Detect which cell encompasses the target text, then output its (X, Y) center coordinate. 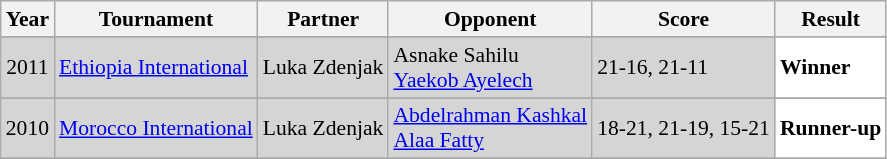
Asnake Sahilu Yaekob Ayelech (490, 68)
Score (684, 19)
Runner-up (830, 128)
Result (830, 19)
18-21, 21-19, 15-21 (684, 128)
Partner (324, 19)
Ethiopia International (156, 68)
Opponent (490, 19)
21-16, 21-11 (684, 68)
Morocco International (156, 128)
Year (28, 19)
Winner (830, 68)
2010 (28, 128)
Abdelrahman Kashkal Alaa Fatty (490, 128)
2011 (28, 68)
Tournament (156, 19)
